Extract the (x, y) coordinate from the center of the cell holding the provided text.  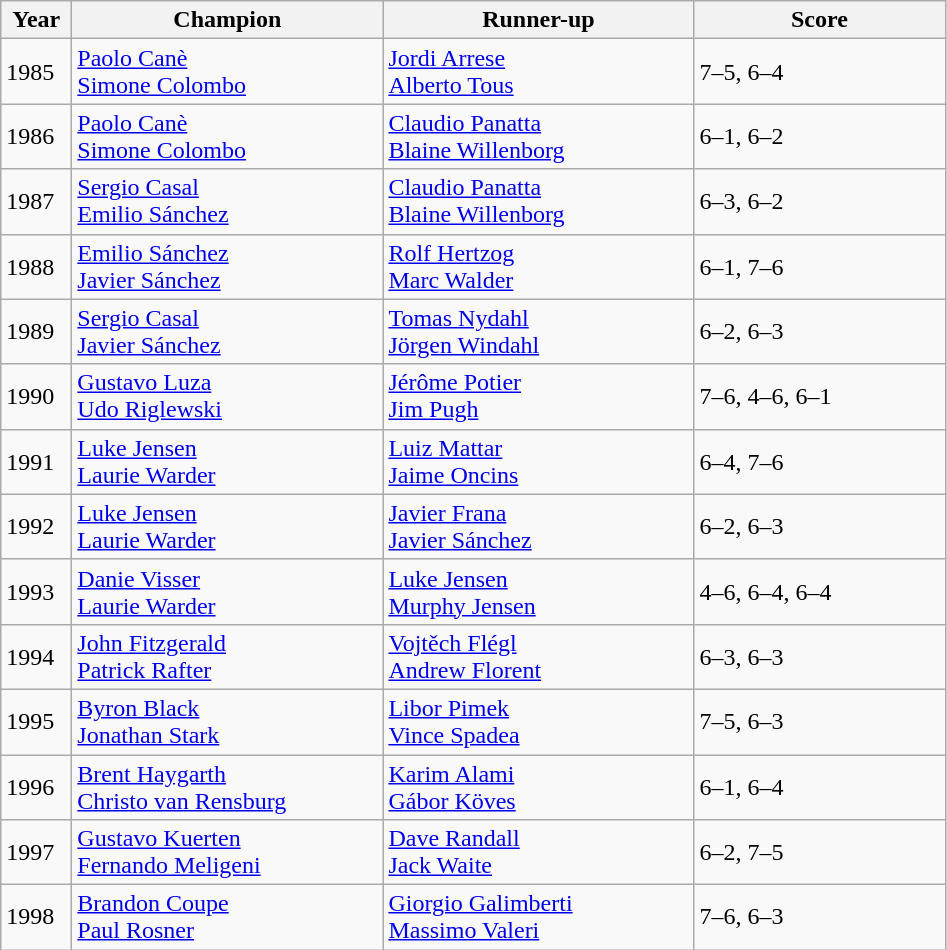
Dave Randall Jack Waite (538, 852)
6–2, 7–5 (820, 852)
6–3, 6–3 (820, 656)
1988 (36, 266)
1998 (36, 918)
1986 (36, 136)
7–5, 6–4 (820, 72)
6–1, 7–6 (820, 266)
Year (36, 20)
Rolf Hertzog Marc Walder (538, 266)
Giorgio Galimberti Massimo Valeri (538, 918)
Luiz Mattar Jaime Oncins (538, 462)
1997 (36, 852)
1994 (36, 656)
Jérôme Potier Jim Pugh (538, 396)
1996 (36, 786)
Karim Alami Gábor Köves (538, 786)
Tomas Nydahl Jörgen Windahl (538, 332)
1995 (36, 722)
7–6, 6–3 (820, 918)
Byron Black Jonathan Stark (228, 722)
Emilio Sánchez Javier Sánchez (228, 266)
Score (820, 20)
6–4, 7–6 (820, 462)
Gustavo Kuerten Fernando Meligeni (228, 852)
Sergio Casal Javier Sánchez (228, 332)
John Fitzgerald Patrick Rafter (228, 656)
Luke Jensen Murphy Jensen (538, 592)
6–1, 6–4 (820, 786)
6–3, 6–2 (820, 202)
6–1, 6–2 (820, 136)
Champion (228, 20)
1989 (36, 332)
1993 (36, 592)
Vojtěch Flégl Andrew Florent (538, 656)
Brent Haygarth Christo van Rensburg (228, 786)
7–6, 4–6, 6–1 (820, 396)
Libor Pimek Vince Spadea (538, 722)
1990 (36, 396)
Runner-up (538, 20)
Gustavo Luza Udo Riglewski (228, 396)
1991 (36, 462)
1992 (36, 526)
Sergio Casal Emilio Sánchez (228, 202)
4–6, 6–4, 6–4 (820, 592)
7–5, 6–3 (820, 722)
Javier Frana Javier Sánchez (538, 526)
Brandon Coupe Paul Rosner (228, 918)
Jordi Arrese Alberto Tous (538, 72)
1987 (36, 202)
Danie Visser Laurie Warder (228, 592)
1985 (36, 72)
